Search for the cell housing the specified text and yield its [X, Y] center coordinate. 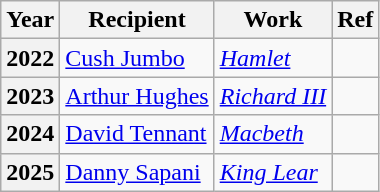
2023 [30, 96]
Macbeth [272, 134]
Cush Jumbo [137, 58]
Ref [356, 20]
Year [30, 20]
Arthur Hughes [137, 96]
Richard III [272, 96]
King Lear [272, 172]
Recipient [137, 20]
David Tennant [137, 134]
Work [272, 20]
2025 [30, 172]
2022 [30, 58]
Hamlet [272, 58]
Danny Sapani [137, 172]
2024 [30, 134]
